Provide the [x, y] coordinate of the cell's center where the given text is located.  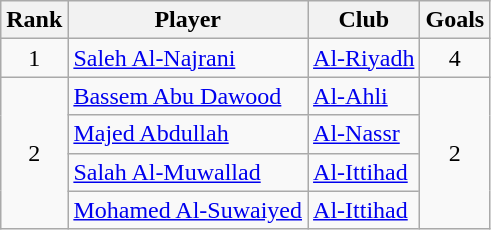
Bassem Abu Dawood [188, 96]
Salah Al-Muwallad [188, 172]
Rank [34, 20]
Majed Abdullah [188, 134]
1 [34, 58]
4 [455, 58]
Al-Nassr [364, 134]
Goals [455, 20]
Player [188, 20]
Al-Riyadh [364, 58]
Saleh Al-Najrani [188, 58]
Mohamed Al-Suwaiyed [188, 210]
Club [364, 20]
Al-Ahli [364, 96]
